Pinpoint the cell where the given text exists, returning its (x, y) midpoint coordinate. 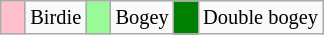
Birdie (56, 17)
Bogey (142, 17)
Double bogey (260, 17)
